Scan for the cell matching the given text and deliver its [X, Y] coordinate at center. 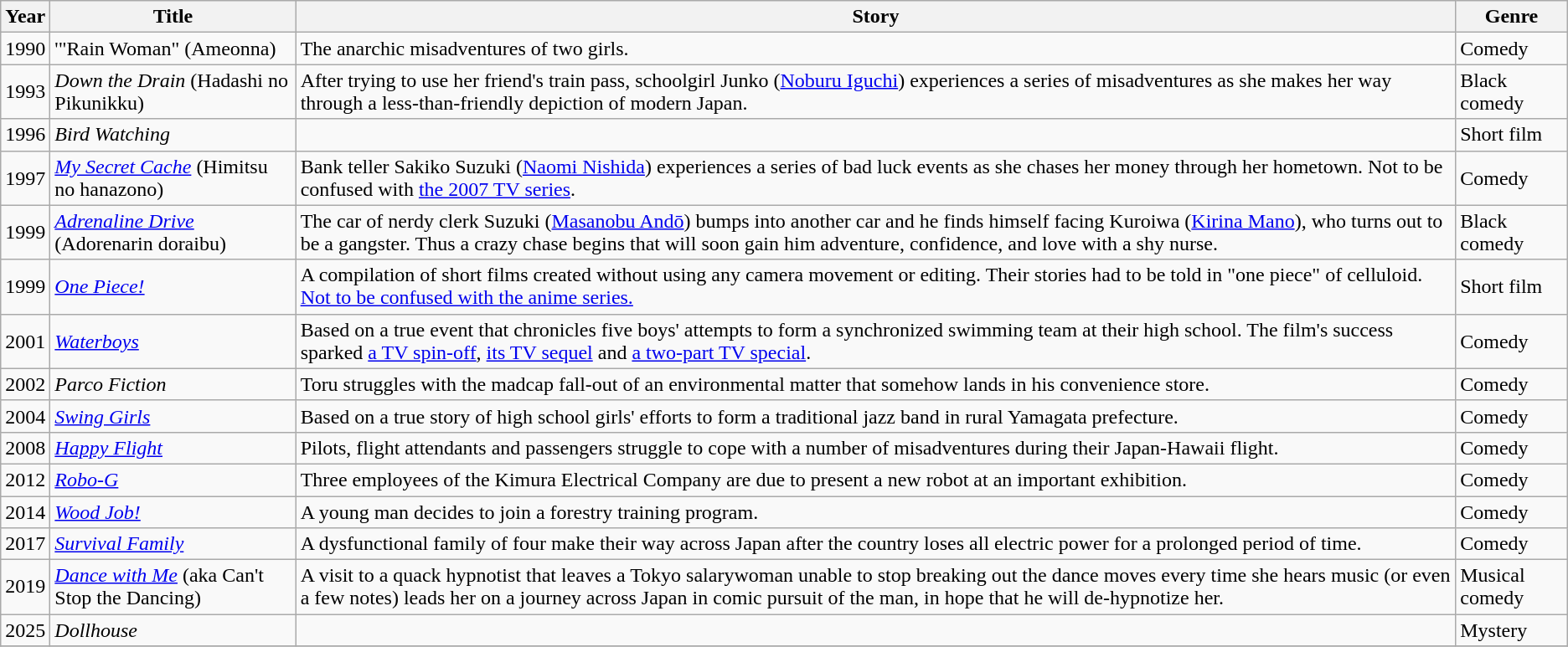
1990 [25, 49]
Down the Drain (Hadashi no Pikunikku) [173, 92]
2008 [25, 448]
Dance with Me (aka Can't Stop the Dancing) [173, 588]
2001 [25, 341]
Toru struggles with the madcap fall-out of an environmental matter that somehow lands in his convenience store. [876, 384]
Swing Girls [173, 416]
Musical comedy [1512, 588]
Survival Family [173, 544]
Dollhouse [173, 630]
Three employees of the Kimura Electrical Company are due to present a new robot at an important exhibition. [876, 480]
Mystery [1512, 630]
Pilots, flight attendants and passengers struggle to cope with a number of misadventures during their Japan-Hawaii flight. [876, 448]
Based on a true story of high school girls' efforts to form a traditional jazz band in rural Yamagata prefecture. [876, 416]
Robo-G [173, 480]
Story [876, 17]
Year [25, 17]
Bird Watching [173, 135]
2012 [25, 480]
Happy Flight [173, 448]
2004 [25, 416]
1996 [25, 135]
A dysfunctional family of four make their way across Japan after the country loses all electric power for a prolonged period of time. [876, 544]
A young man decides to join a forestry training program. [876, 511]
Adrenaline Drive (Adorenarin doraibu) [173, 233]
Wood Job! [173, 511]
The anarchic misadventures of two girls. [876, 49]
Waterboys [173, 341]
2025 [25, 630]
Title [173, 17]
'"Rain Woman" (Ameonna) [173, 49]
One Piece! [173, 286]
2019 [25, 588]
2017 [25, 544]
2014 [25, 511]
2002 [25, 384]
1993 [25, 92]
1997 [25, 177]
My Secret Cache (Himitsu no hanazono) [173, 177]
Genre [1512, 17]
Parco Fiction [173, 384]
